Provide the [X, Y] coordinate of the cell's center where the given text is located.  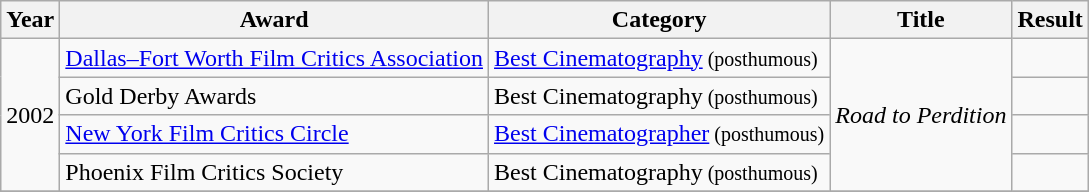
Gold Derby Awards [274, 96]
Award [274, 20]
Road to Perdition [921, 115]
Category [660, 20]
Best Cinematographer (posthumous) [660, 134]
Title [921, 20]
Phoenix Film Critics Society [274, 172]
Result [1050, 20]
New York Film Critics Circle [274, 134]
Year [30, 20]
Dallas–Fort Worth Film Critics Association [274, 58]
2002 [30, 115]
